For the text-containing cell, return its midpoint in (X, Y) coordinate format. 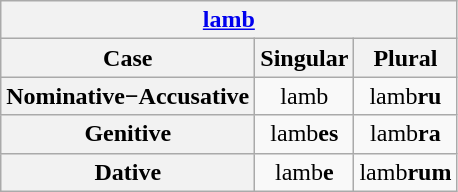
lambra (406, 134)
lambru (406, 96)
Dative (128, 172)
Case (128, 58)
lambe (304, 172)
lambrum (406, 172)
Plural (406, 58)
Nominative−Accusative (128, 96)
Genitive (128, 134)
Singular (304, 58)
lambes (304, 134)
